Extract the [x, y] coordinate from the center of the cell holding the provided text.  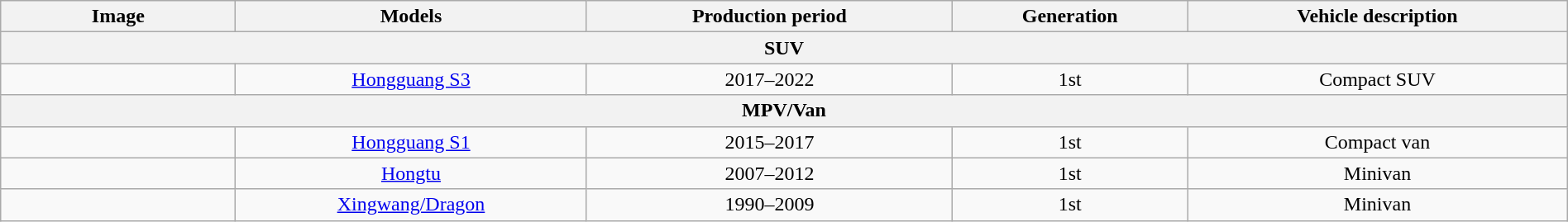
Compact SUV [1378, 79]
2007–2012 [769, 173]
Vehicle description [1378, 17]
Generation [1070, 17]
Hongtu [411, 173]
Image [118, 17]
Models [411, 17]
Production period [769, 17]
MPV/Van [784, 111]
SUV [784, 48]
2017–2022 [769, 79]
Xingwang/Dragon [411, 205]
1990–2009 [769, 205]
Hongguang S3 [411, 79]
2015–2017 [769, 142]
Hongguang S1 [411, 142]
Compact van [1378, 142]
